Provide the [x, y] coordinate of the cell's center where the given text is located.  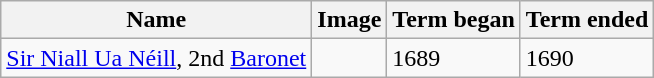
Name [156, 20]
1689 [454, 58]
Term ended [587, 20]
Term began [454, 20]
1690 [587, 58]
Sir Niall Ua Néill, 2nd Baronet [156, 58]
Image [350, 20]
